Detect which cell encompasses the target text, then output its (X, Y) center coordinate. 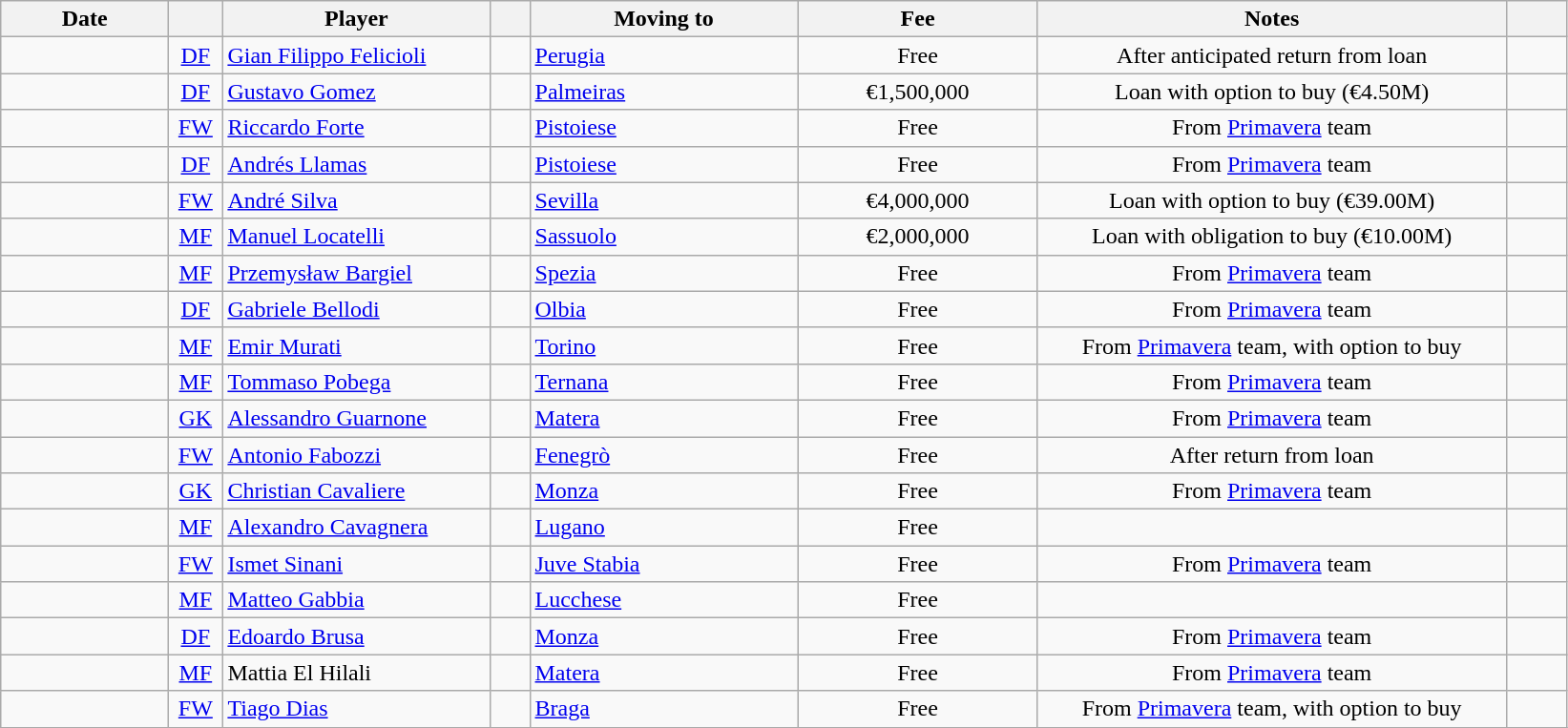
André Silva (357, 200)
Sassuolo (664, 237)
Perugia (664, 55)
Lucchese (664, 600)
Tiago Dias (357, 709)
€4,000,000 (918, 200)
Fee (918, 19)
Christian Cavaliere (357, 491)
Mattia El Hilali (357, 673)
Alessandro Guarnone (357, 418)
Moving to (664, 19)
Manuel Locatelli (357, 237)
Torino (664, 345)
After anticipated return from loan (1271, 55)
Sevilla (664, 200)
Loan with option to buy (€39.00M) (1271, 200)
Ternana (664, 382)
Edoardo Brusa (357, 636)
Lugano (664, 528)
Fenegrò (664, 455)
Gabriele Bellodi (357, 309)
Notes (1271, 19)
Przemysław Bargiel (357, 273)
Riccardo Forte (357, 128)
Tommaso Pobega (357, 382)
After return from loan (1271, 455)
Date (85, 19)
Emir Murati (357, 345)
Antonio Fabozzi (357, 455)
Olbia (664, 309)
Player (357, 19)
Braga (664, 709)
Gian Filippo Felicioli (357, 55)
€1,500,000 (918, 92)
Andrés Llamas (357, 164)
Alexandro Cavagnera (357, 528)
Gustavo Gomez (357, 92)
Ismet Sinani (357, 564)
Loan with obligation to buy (€10.00M) (1271, 237)
Palmeiras (664, 92)
€2,000,000 (918, 237)
Spezia (664, 273)
Loan with option to buy (€4.50M) (1271, 92)
Matteo Gabbia (357, 600)
Juve Stabia (664, 564)
